Provide the (x, y) coordinate of the cell's center where the given text is located.  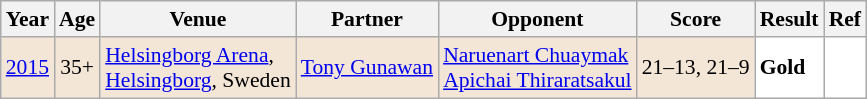
Age (77, 19)
35+ (77, 68)
21–13, 21–9 (696, 68)
2015 (28, 68)
Tony Gunawan (367, 68)
Opponent (538, 19)
Partner (367, 19)
Naruenart Chuaymak Apichai Thiraratsakul (538, 68)
Result (790, 19)
Helsingborg Arena,Helsingborg, Sweden (198, 68)
Score (696, 19)
Venue (198, 19)
Gold (790, 68)
Year (28, 19)
Ref (845, 19)
